Provide the [x, y] coordinate of the cell's center where the given text is located.  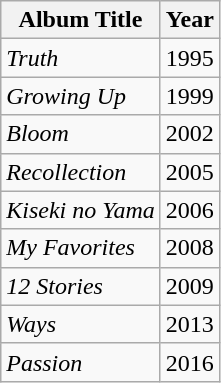
2008 [190, 248]
2016 [190, 362]
2006 [190, 210]
2002 [190, 134]
Recollection [81, 172]
2013 [190, 324]
Bloom [81, 134]
2009 [190, 286]
Passion [81, 362]
2005 [190, 172]
Ways [81, 324]
Kiseki no Yama [81, 210]
Album Title [81, 20]
Year [190, 20]
Truth [81, 58]
My Favorites [81, 248]
1995 [190, 58]
Growing Up [81, 96]
1999 [190, 96]
12 Stories [81, 286]
